Pinpoint the cell where the given text exists, returning its [X, Y] midpoint coordinate. 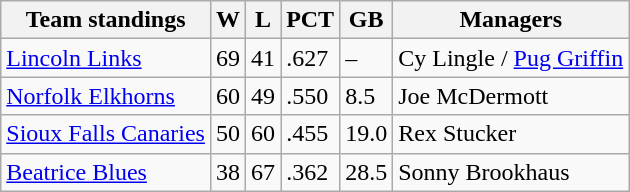
67 [264, 172]
38 [228, 172]
Lincoln Links [106, 58]
Team standings [106, 20]
8.5 [366, 96]
– [366, 58]
.627 [310, 58]
69 [228, 58]
41 [264, 58]
.550 [310, 96]
19.0 [366, 134]
PCT [310, 20]
Sioux Falls Canaries [106, 134]
.362 [310, 172]
GB [366, 20]
Managers [511, 20]
50 [228, 134]
Beatrice Blues [106, 172]
Rex Stucker [511, 134]
.455 [310, 134]
Cy Lingle / Pug Griffin [511, 58]
49 [264, 96]
L [264, 20]
W [228, 20]
Norfolk Elkhorns [106, 96]
Joe McDermott [511, 96]
Sonny Brookhaus [511, 172]
28.5 [366, 172]
